Locate the cell with the specified text and output its [X, Y] center coordinate. 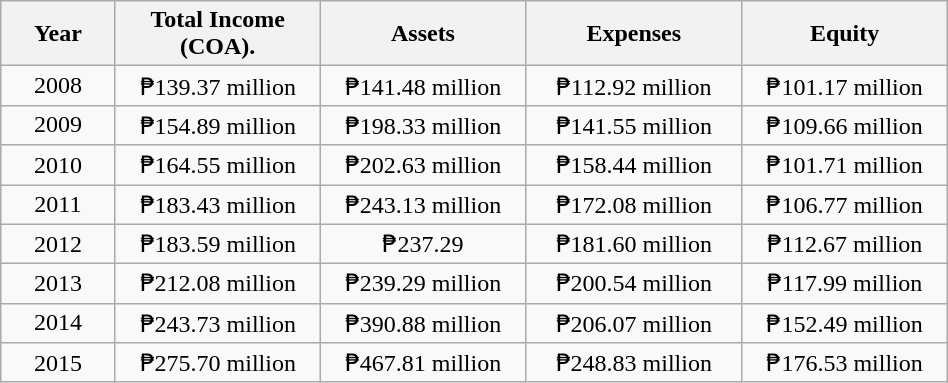
₱467.81 million [422, 363]
Total Income (COA). [218, 34]
2014 [58, 323]
₱212.08 million [218, 284]
2008 [58, 86]
Assets [422, 34]
₱275.70 million [218, 363]
₱139.37 million [218, 86]
2015 [58, 363]
₱158.44 million [634, 165]
Equity [844, 34]
₱239.29 million [422, 284]
₱164.55 million [218, 165]
2012 [58, 244]
2009 [58, 125]
2010 [58, 165]
₱200.54 million [634, 284]
2011 [58, 204]
₱141.55 million [634, 125]
₱141.48 million [422, 86]
₱248.83 million [634, 363]
₱106.77 million [844, 204]
Expenses [634, 34]
₱243.73 million [218, 323]
₱109.66 million [844, 125]
₱206.07 million [634, 323]
₱237.29 [422, 244]
₱181.60 million [634, 244]
₱101.71 million [844, 165]
₱152.49 million [844, 323]
₱101.17 million [844, 86]
₱176.53 million [844, 363]
Year [58, 34]
₱154.89 million [218, 125]
₱390.88 million [422, 323]
₱172.08 million [634, 204]
₱202.63 million [422, 165]
₱112.67 million [844, 244]
₱112.92 million [634, 86]
2013 [58, 284]
₱198.33 million [422, 125]
₱183.59 million [218, 244]
₱183.43 million [218, 204]
₱243.13 million [422, 204]
₱117.99 million [844, 284]
